For the text-containing cell, return its midpoint in (X, Y) coordinate format. 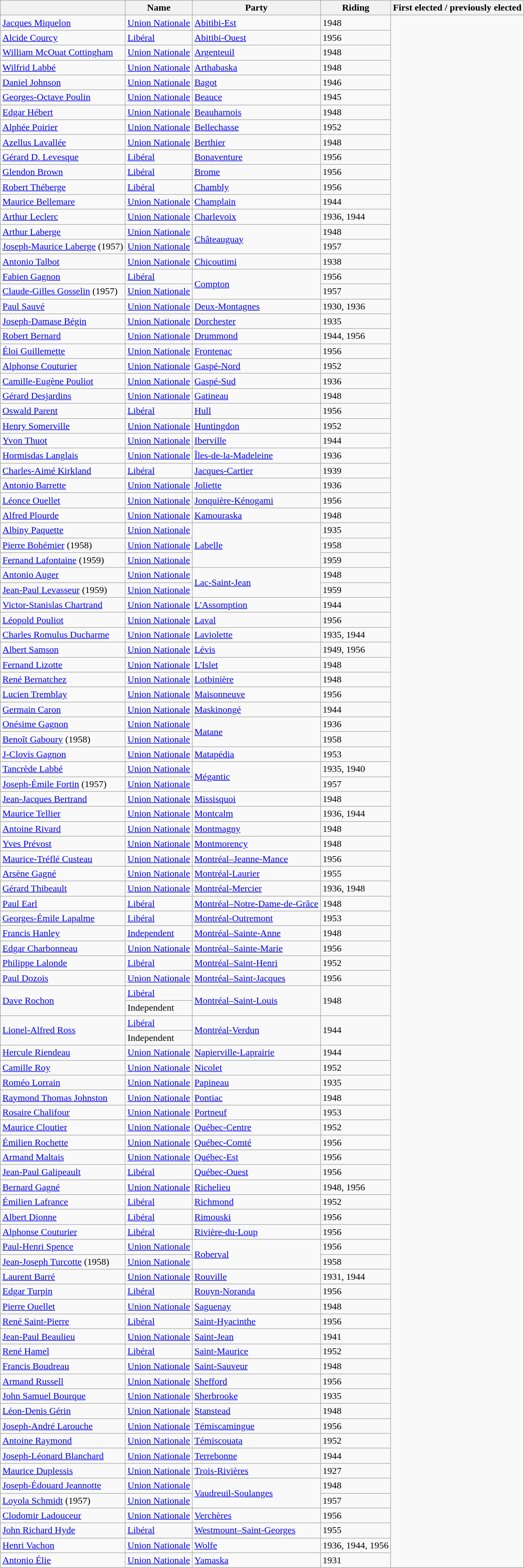
Lotbinière (257, 680)
Jean-Paul Galipeault (63, 1172)
Pontiac (257, 1097)
Témiscamingue (257, 1426)
Montréal-Verdun (257, 1030)
Roméo Lorrain (63, 1082)
Terrebonne (257, 1456)
Léonce Ouellet (63, 500)
Yves Prévost (63, 844)
Jonquière-Kénogami (257, 500)
Matane (257, 732)
Léon-Denis Gérin (63, 1411)
Alphée Poirier (63, 127)
John Richard Hyde (63, 1530)
Trois-Rivières (257, 1471)
Camille-Eugène Pouliot (63, 381)
Lucien Tremblay (63, 695)
Benoît Gaboury (1958) (63, 739)
Roberval (257, 1254)
Maskinongé (257, 709)
John Samuel Bourque (63, 1396)
J-Clovis Gagnon (63, 754)
René Saint-Pierre (63, 1321)
Portneuf (257, 1112)
Arsène Gagné (63, 873)
Berthier (257, 142)
Dorchester (257, 321)
Brome (257, 172)
Montréal–Sainte-Marie (257, 948)
Pierre Bohémier (1958) (63, 545)
Name (159, 8)
Huntingdon (257, 426)
Riding (356, 8)
Albert Dionne (63, 1217)
Charlevoix (257, 217)
Saint-Maurice (257, 1351)
Robert Bernard (63, 336)
Abitibi-Ouest (257, 38)
Îles-de-la-Madeleine (257, 456)
Montréal–Saint-Louis (257, 1000)
Armand Russell (63, 1381)
Fabien Gagnon (63, 276)
Gaspé-Sud (257, 381)
Westmount–Saint-Georges (257, 1530)
Gérard D. Levesque (63, 157)
Saint-Sauveur (257, 1366)
Maisonneuve (257, 695)
Philippe Lalonde (63, 963)
Missisquoi (257, 799)
Québec-Centre (257, 1127)
Verchères (257, 1515)
Napierville-Laprairie (257, 1053)
Arthur Laberge (63, 232)
Alcide Courcy (63, 38)
Joseph-Léonard Blanchard (63, 1456)
Québec-Ouest (257, 1172)
Georges-Octave Poulin (63, 97)
Azellus Lavallée (63, 142)
Bellechasse (257, 127)
Yamaska (257, 1560)
Rouyn-Noranda (257, 1292)
Joseph-André Larouche (63, 1426)
Sherbrooke (257, 1396)
Émilien Rochette (63, 1142)
Jacques Miquelon (63, 23)
Charles-Aimé Kirkland (63, 471)
Richmond (257, 1202)
Laviolette (257, 635)
Raymond Thomas Johnston (63, 1097)
Jean-Jacques Bertrand (63, 799)
Daniel Johnson (63, 82)
Hercule Riendeau (63, 1053)
Camille Roy (63, 1068)
Maurice Cloutier (63, 1127)
Matapédia (257, 754)
Edgar Hébert (63, 112)
Abitibi-Est (257, 23)
Jacques-Cartier (257, 471)
Joseph-Maurice Laberge (1957) (63, 247)
Laurent Barré (63, 1277)
Maurice Bellemare (63, 202)
Albiny Paquette (63, 530)
Yvon Thuot (63, 441)
Henry Somerville (63, 426)
Loyola Schmidt (1957) (63, 1501)
Lac-Saint-Jean (257, 582)
Arthabaska (257, 67)
1935, 1944 (356, 635)
William McOuat Cottingham (63, 53)
First elected / previously elected (458, 8)
Arthur Leclerc (63, 217)
Gérard Desjardins (63, 396)
Compton (257, 284)
Francis Hanley (63, 933)
Chambly (257, 187)
1931 (356, 1560)
Laval (257, 620)
Richelieu (257, 1187)
Montréal–Jeanne-Mance (257, 859)
Paul Earl (63, 903)
1944, 1956 (356, 336)
Argenteuil (257, 53)
Joseph-Émile Fortin (1957) (63, 784)
René Hamel (63, 1351)
Georges-Émile Lapalme (63, 919)
Joliette (257, 486)
Pierre Ouellet (63, 1306)
Rivière-du-Loup (257, 1232)
Antoine Rivard (63, 829)
Dave Rochon (63, 1000)
Antonio Talbot (63, 262)
1927 (356, 1471)
Chicoutimi (257, 262)
Québec-Est (257, 1157)
Victor-Stanislas Chartrand (63, 605)
Montréal–Saint-Jacques (257, 978)
1945 (356, 97)
1935, 1940 (356, 769)
Québec-Comté (257, 1142)
Papineau (257, 1082)
Albert Samson (63, 649)
Montréal–Sainte-Anne (257, 933)
1948, 1956 (356, 1187)
Montréal-Mercier (257, 888)
Glendon Brown (63, 172)
Edgar Turpin (63, 1292)
Antonio Auger (63, 575)
Nicolet (257, 1068)
René Bernatchez (63, 680)
1939 (356, 471)
Jean-Paul Levasseur (1959) (63, 590)
Montréal-Laurier (257, 873)
Tancrède Labbé (63, 769)
Montréal-Outremont (257, 919)
Germain Caron (63, 709)
L'Assomption (257, 605)
Gérard Thibeault (63, 888)
1941 (356, 1336)
Wilfrid Labbé (63, 67)
Vaudreuil-Soulanges (257, 1493)
Maurice Tellier (63, 814)
Lionel-Alfred Ross (63, 1030)
Témiscouata (257, 1441)
Jean-Joseph Turcotte (1958) (63, 1262)
Montréal–Notre-Dame-de-Grâce (257, 903)
Frontenac (257, 351)
Hormisdas Langlais (63, 456)
Bonaventure (257, 157)
Paul-Henri Spence (63, 1247)
Claude-Gilles Gosselin (1957) (63, 291)
Fernand Lizotte (63, 665)
Joseph-Damase Bégin (63, 321)
Deux-Montagnes (257, 306)
L'Islet (257, 665)
Rosaire Chalifour (63, 1112)
Wolfe (257, 1545)
Henri Vachon (63, 1545)
Paul Sauvé (63, 306)
Mégantic (257, 777)
Maurice Duplessis (63, 1471)
Bernard Gagné (63, 1187)
Hull (257, 411)
Charles Romulus Ducharme (63, 635)
Saguenay (257, 1306)
Montmagny (257, 829)
Fernand Lafontaine (1959) (63, 560)
Antoine Raymond (63, 1441)
Champlain (257, 202)
Saint-Jean (257, 1336)
Joseph-Édouard Jeannotte (63, 1486)
Oswald Parent (63, 411)
Châteauguay (257, 239)
Maurice-Tréflé Custeau (63, 859)
1949, 1956 (356, 649)
Stanstead (257, 1411)
Robert Théberge (63, 187)
Rimouski (257, 1217)
Francis Boudreau (63, 1366)
Léopold Pouliot (63, 620)
Rouville (257, 1277)
Shefford (257, 1381)
Éloi Guillemette (63, 351)
Drummond (257, 336)
Gatineau (257, 396)
1931, 1944 (356, 1277)
Gaspé-Nord (257, 366)
Bagot (257, 82)
Beauce (257, 97)
Montréal–Saint-Henri (257, 963)
Armand Maltais (63, 1157)
Party (257, 8)
1936, 1948 (356, 888)
Edgar Charbonneau (63, 948)
Lévis (257, 649)
Montcalm (257, 814)
Onésime Gagnon (63, 724)
Jean-Paul Beaulieu (63, 1336)
Clodomir Ladouceur (63, 1515)
Labelle (257, 545)
Antonio Barrette (63, 486)
Émilien Lafrance (63, 1202)
Montmorency (257, 844)
1936, 1944, 1956 (356, 1545)
Iberville (257, 441)
1938 (356, 262)
Paul Dozois (63, 978)
Saint-Hyacinthe (257, 1321)
1946 (356, 82)
Beauharnois (257, 112)
Alfred Plourde (63, 515)
Kamouraska (257, 515)
Antonio Élie (63, 1560)
1930, 1936 (356, 306)
